Return (X, Y) of the center of cell containing provided text 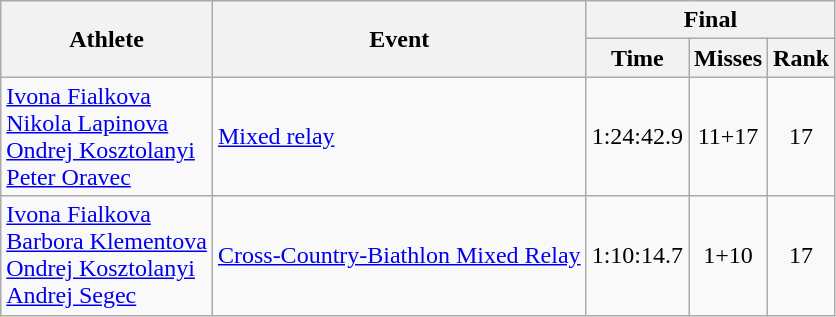
Rank (802, 58)
1+10 (728, 256)
Final (710, 20)
Cross-Country-Biathlon Mixed Relay (399, 256)
Misses (728, 58)
11+17 (728, 136)
1:10:14.7 (637, 256)
Ivona FialkovaBarbora KlementovaOndrej KosztolanyiAndrej Segec (107, 256)
Athlete (107, 39)
Ivona FialkovaNikola LapinovaOndrej KosztolanyiPeter Oravec (107, 136)
Time (637, 58)
Event (399, 39)
Mixed relay (399, 136)
1:24:42.9 (637, 136)
